Output the [x, y] coordinate of the center of the cell containing the given text.  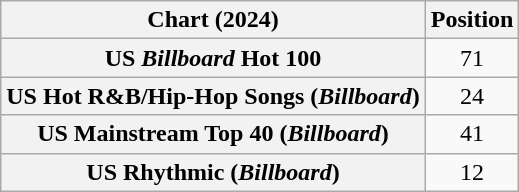
24 [472, 96]
US Hot R&B/Hip-Hop Songs (Billboard) [213, 96]
41 [472, 134]
12 [472, 172]
US Mainstream Top 40 (Billboard) [213, 134]
Position [472, 20]
71 [472, 58]
US Rhythmic (Billboard) [213, 172]
US Billboard Hot 100 [213, 58]
Chart (2024) [213, 20]
